Return the [X, Y] coordinate for the center point of the cell that contains the specified text.  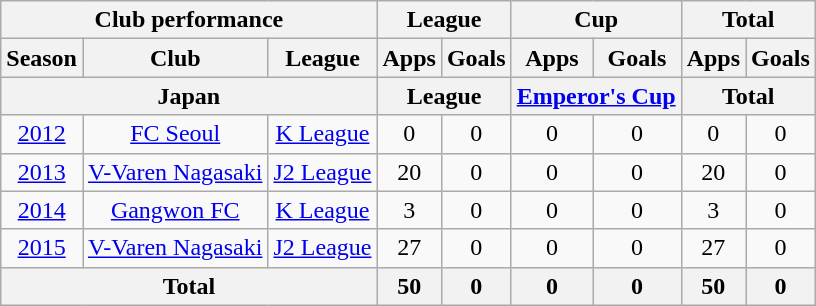
Gangwon FC [174, 210]
Club performance [189, 20]
Japan [189, 96]
2013 [42, 172]
Club [174, 58]
FC Seoul [174, 134]
Season [42, 58]
2012 [42, 134]
2015 [42, 248]
2014 [42, 210]
Emperor's Cup [596, 96]
Cup [596, 20]
